Provide the (x, y) coordinate of the cell's center where the given text is located.  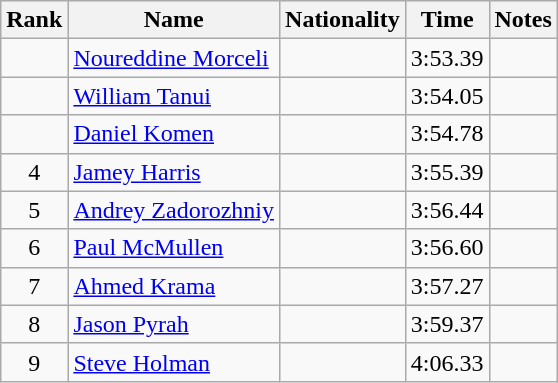
Notes (523, 20)
4 (34, 172)
William Tanui (174, 96)
Paul McMullen (174, 248)
Daniel Komen (174, 134)
Jamey Harris (174, 172)
3:56.60 (447, 248)
3:54.05 (447, 96)
Ahmed Krama (174, 286)
Noureddine Morceli (174, 58)
3:59.37 (447, 324)
Jason Pyrah (174, 324)
Andrey Zadorozhniy (174, 210)
3:57.27 (447, 286)
Time (447, 20)
3:56.44 (447, 210)
Steve Holman (174, 362)
3:55.39 (447, 172)
9 (34, 362)
3:53.39 (447, 58)
Nationality (343, 20)
5 (34, 210)
Name (174, 20)
8 (34, 324)
Rank (34, 20)
7 (34, 286)
3:54.78 (447, 134)
6 (34, 248)
4:06.33 (447, 362)
